Determine the (X, Y) coordinate at the center of the cell enclosing the given text.  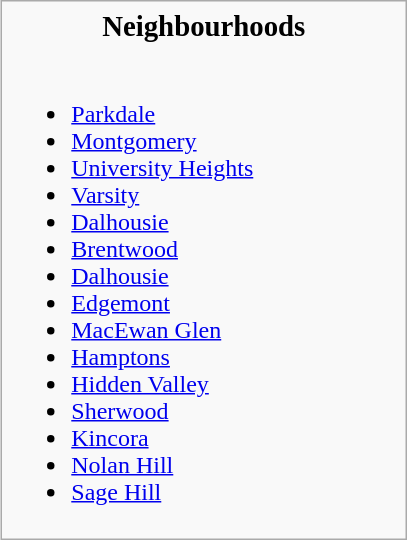
Neighbourhoods (204, 27)
ParkdaleMontgomeryUniversity HeightsVarsityDalhousieBrentwoodDalhousieEdgemontMacEwan GlenHamptonsHidden ValleySherwoodKincoraNolan HillSage Hill (204, 290)
